Determine the [x, y] coordinate at the center of the cell enclosing the given text.  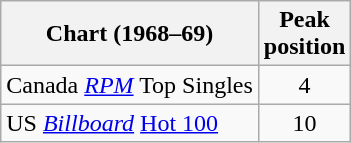
4 [304, 85]
Peakposition [304, 34]
Canada RPM Top Singles [130, 85]
US Billboard Hot 100 [130, 123]
10 [304, 123]
Chart (1968–69) [130, 34]
